Capture the cell that displays the provided text and extract its [X, Y] central coordinate. 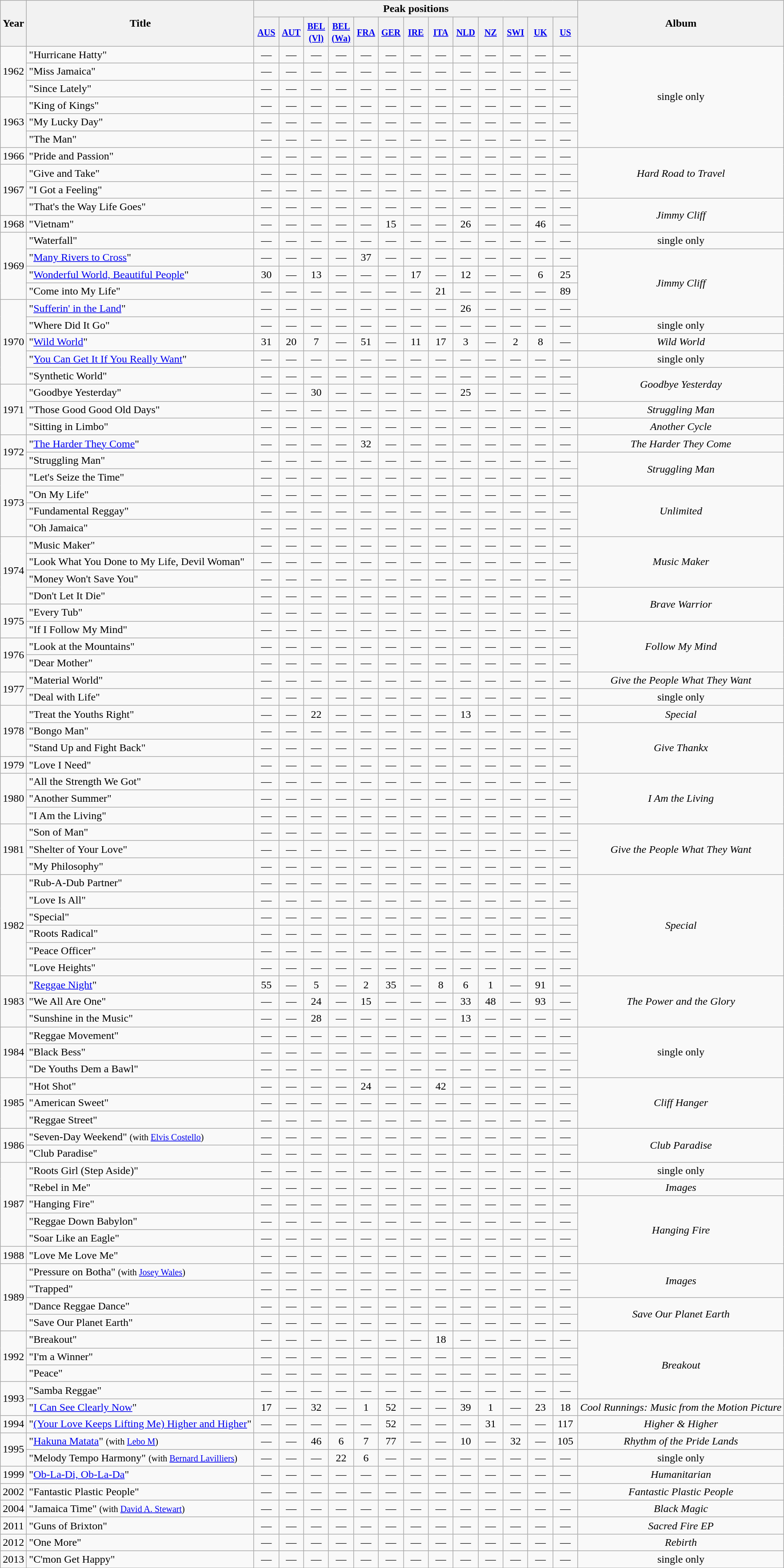
"All the Strength We Got" [140, 782]
"Special" [140, 917]
"Money Won't Save You" [140, 579]
Hanging Fire [681, 1230]
1983 [13, 1001]
ITA [441, 32]
"Soar Like an Eagle" [140, 1238]
"Dear Mother" [140, 663]
IRE [416, 32]
FRA [366, 32]
42 [441, 1086]
"Wild World" [140, 342]
"Every Tub" [140, 613]
"Shelter of Your Love" [140, 849]
"Hot Shot" [140, 1086]
"Samba Reggae" [140, 1390]
1971 [13, 410]
1963 [13, 122]
"American Sweet" [140, 1103]
"Peace Officer" [140, 951]
"My Lucky Day" [140, 122]
1992 [13, 1357]
BEL(Vl) [316, 32]
"Save Our Planet Earth" [140, 1323]
11 [416, 342]
Save Our Planet Earth [681, 1314]
"Material World" [140, 680]
1984 [13, 1052]
10 [466, 1441]
5 [316, 984]
"We All Are One" [140, 1001]
"If I Follow My Mind" [140, 629]
"Peace" [140, 1373]
89 [565, 291]
Rhythm of the Pride Lands [681, 1441]
"Those Good Good Old Days" [140, 410]
"Vietnam" [140, 223]
Breakout [681, 1365]
"I Can See Clearly Now" [140, 1407]
1972 [13, 452]
1993 [13, 1399]
1981 [13, 849]
"Seven-Day Weekend" (with Elvis Costello) [140, 1137]
1979 [13, 764]
US [565, 32]
"Guns of Brixton" [140, 1525]
51 [366, 342]
1976 [13, 655]
1969 [13, 266]
20 [291, 342]
"Love Is All" [140, 900]
Album [681, 23]
35 [391, 984]
1973 [13, 502]
48 [491, 1001]
"Hakuna Matata" (with Lebo M) [140, 1441]
1995 [13, 1449]
The Harder They Come [681, 443]
"I'm a Winner" [140, 1357]
UK [540, 32]
105 [565, 1441]
"Stand Up and Fight Back" [140, 748]
"Waterfall" [140, 241]
"Music Maker" [140, 545]
Fantastic Plastic People [681, 1492]
1966 [13, 156]
1974 [13, 570]
"On My Life" [140, 494]
1980 [13, 799]
"Breakout" [140, 1340]
"Reggae Movement" [140, 1035]
Higher & Higher [681, 1424]
"Where Did It Go" [140, 325]
117 [565, 1424]
1988 [13, 1255]
"C'mon Get Happy" [140, 1559]
1986 [13, 1145]
"Miss Jamaica" [140, 72]
"Goodbye Yesterday" [140, 393]
"Ob-La-Di, Ob-La-Da" [140, 1475]
1985 [13, 1103]
"Melody Tempo Harmony" (with Bernard Lavilliers) [140, 1458]
"Love Me Love Me" [140, 1255]
"De Youths Dem a Bawl" [140, 1069]
91 [540, 984]
"Look at the Mountains" [140, 646]
"That's the Way Life Goes" [140, 207]
AUT [291, 32]
21 [441, 291]
2013 [13, 1559]
"Reggae Night" [140, 984]
"Look What You Done to My Life, Devil Woman" [140, 562]
"Since Lately" [140, 88]
"Synthetic World" [140, 376]
"Pride and Passion" [140, 156]
Another Cycle [681, 426]
"Son of Man" [140, 832]
"Fantastic Plastic People" [140, 1492]
NZ [491, 32]
"Love Heights" [140, 967]
1962 [13, 72]
"My Philosophy" [140, 866]
"Give and Take" [140, 173]
"Love I Need" [140, 764]
Wild World [681, 342]
Rebirth [681, 1542]
28 [316, 1018]
Follow My Mind [681, 646]
55 [266, 984]
1968 [13, 223]
AUS [266, 32]
"Fundamental Reggay" [140, 511]
2002 [13, 1492]
1970 [13, 342]
Title [140, 23]
"Let's Seize the Time" [140, 477]
1982 [13, 925]
1994 [13, 1424]
Club Paradise [681, 1145]
"The Harder They Come" [140, 443]
Sacred Fire EP [681, 1525]
23 [540, 1407]
"The Man" [140, 139]
"You Can Get It If You Really Want" [140, 359]
"Another Summer" [140, 799]
2012 [13, 1542]
37 [366, 258]
Humanitarian [681, 1475]
"Sufferin' in the Land" [140, 308]
Music Maker [681, 562]
NLD [466, 32]
Brave Warrior [681, 604]
"Sitting in Limbo" [140, 426]
1977 [13, 688]
"Pressure on Botha" (with Josey Wales) [140, 1272]
"King of Kings" [140, 105]
"Dance Reggae Dance" [140, 1305]
Cool Runnings: Music from the Motion Picture [681, 1407]
Peak positions [416, 9]
"Reggae Street" [140, 1120]
"Many Rivers to Cross" [140, 258]
"(Your Love Keeps Lifting Me) Higher and Higher" [140, 1424]
1975 [13, 621]
SWI [516, 32]
"Deal with Life" [140, 697]
Black Magic [681, 1508]
1989 [13, 1297]
Cliff Hanger [681, 1103]
"Wonderful World, Beautiful People" [140, 275]
"Rebel in Me" [140, 1187]
"Oh Jamaica" [140, 528]
2004 [13, 1508]
"Sunshine in the Music" [140, 1018]
"Jamaica Time" (with David A. Stewart) [140, 1508]
"One More" [140, 1542]
"Hanging Fire" [140, 1204]
"I Got a Feeling" [140, 190]
"Roots Girl (Step Aside)" [140, 1170]
"Struggling Man" [140, 460]
1967 [13, 190]
3 [466, 342]
"Black Bess" [140, 1052]
BEL(Wa) [341, 32]
"Don't Let It Die" [140, 596]
"Reggae Down Babylon" [140, 1221]
93 [540, 1001]
1987 [13, 1204]
"I Am the Living" [140, 816]
The Power and the Glory [681, 1001]
39 [466, 1407]
Year [13, 23]
"Club Paradise" [140, 1154]
"Rub-A-Dub Partner" [140, 883]
"Bongo Man" [140, 731]
"Hurricane Hatty" [140, 55]
"Treat the Youths Right" [140, 714]
Give Thankx [681, 748]
33 [466, 1001]
Unlimited [681, 511]
GER [391, 32]
I Am the Living [681, 799]
77 [391, 1441]
"Trapped" [140, 1289]
2011 [13, 1525]
1978 [13, 731]
"Roots Radical" [140, 934]
1999 [13, 1475]
"Come into My Life" [140, 291]
12 [466, 275]
Hard Road to Travel [681, 173]
Goodbye Yesterday [681, 384]
